Detect which cell encompasses the target text, then output its [x, y] center coordinate. 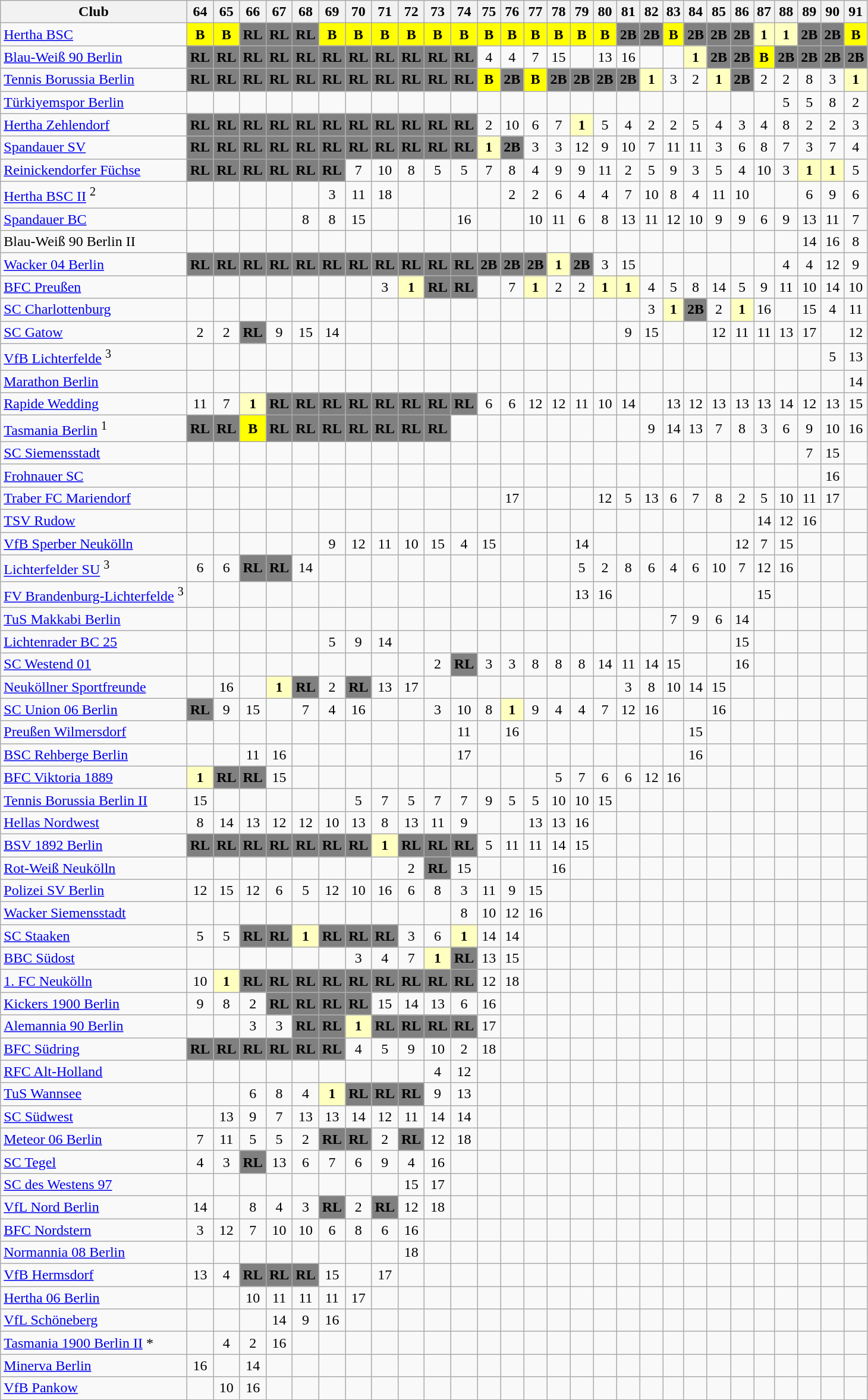
Traber FC Mariendorf [94, 499]
Meteor 06 Berlin [94, 1139]
90 [832, 12]
SC Südwest [94, 1117]
Frohnauer SC [94, 475]
SC des Westens 97 [94, 1184]
VfL Nord Berlin [94, 1207]
VfB Sperber Neukölln [94, 544]
77 [535, 12]
Hertha BSC II 2 [94, 195]
68 [306, 12]
Spandauer SV [94, 147]
SC Westend 01 [94, 664]
SC Staaken [94, 936]
Lichterfelder SU 3 [94, 568]
84 [696, 12]
Wacker Siemensstadt [94, 913]
Tasmania 1900 Berlin II * [94, 1343]
TSV Rudow [94, 521]
Alemannia 90 Berlin [94, 1026]
86 [742, 12]
SC Union 06 Berlin [94, 710]
SC Charlottenburg [94, 310]
88 [786, 12]
1. FC Neukölln [94, 981]
Hellas Nordwest [94, 822]
RFC Alt-Holland [94, 1071]
Blau-Weiß 90 Berlin II [94, 242]
VfB Hermsdorf [94, 1275]
SC Siemensstadt [94, 453]
82 [652, 12]
BFC Südring [94, 1049]
72 [411, 12]
Rapide Wedding [94, 404]
Normannia 08 Berlin [94, 1253]
Neuköllner Sportfreunde [94, 687]
64 [200, 12]
TuS Makkabi Berlin [94, 619]
VfL Schöneberg [94, 1320]
70 [358, 12]
78 [559, 12]
65 [227, 12]
BFC Viktoria 1889 [94, 777]
VfB Pankow [94, 1388]
Minerva Berlin [94, 1366]
Reinickendorfer Füchse [94, 170]
73 [438, 12]
75 [489, 12]
Hertha Zehlendorf [94, 125]
BFC Preußen [94, 287]
Kickers 1900 Berlin [94, 1004]
76 [512, 12]
Tasmania Berlin 1 [94, 429]
Hertha 06 Berlin [94, 1298]
89 [810, 12]
91 [856, 12]
TuS Wannsee [94, 1094]
Polizei SV Berlin [94, 891]
BBC Südost [94, 958]
71 [385, 12]
Lichtenrader BC 25 [94, 642]
80 [605, 12]
BSV 1892 Berlin [94, 845]
81 [628, 12]
67 [279, 12]
Club [94, 12]
VfB Lichterfelde 3 [94, 357]
87 [765, 12]
Blau-Weiß 90 Berlin [94, 57]
74 [464, 12]
Rot-Weiß Neukölln [94, 868]
79 [581, 12]
Marathon Berlin [94, 381]
FV Brandenburg-Lichterfelde 3 [94, 594]
Wacker 04 Berlin [94, 264]
Tennis Borussia Berlin [94, 80]
Spandauer BC [94, 219]
Preußen Wilmersdorf [94, 732]
85 [718, 12]
Türkiyemspor Berlin [94, 102]
BFC Nordstern [94, 1230]
SC Tegel [94, 1162]
SC Gatow [94, 332]
BSC Rehberge Berlin [94, 755]
66 [253, 12]
Tennis Borussia Berlin II [94, 800]
83 [673, 12]
Hertha BSC [94, 34]
69 [332, 12]
